Return [x, y] of the center of cell containing provided text 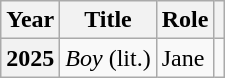
Title [108, 20]
Jane [185, 58]
Boy (lit.) [108, 58]
2025 [30, 58]
Year [30, 20]
Role [185, 20]
